Return the [x, y] coordinate for the center point of the cell that contains the specified text.  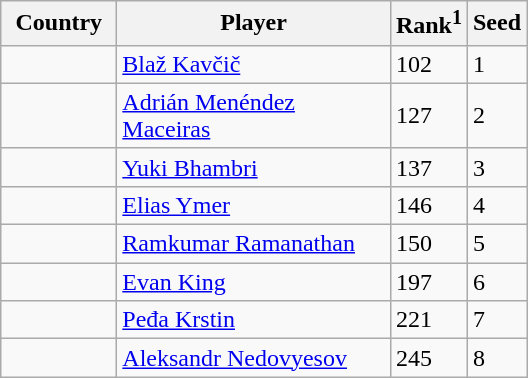
Blaž Kavčič [254, 64]
1 [496, 64]
137 [428, 167]
150 [428, 244]
Elias Ymer [254, 205]
245 [428, 358]
197 [428, 282]
Ramkumar Ramanathan [254, 244]
Aleksandr Nedovyesov [254, 358]
2 [496, 116]
5 [496, 244]
221 [428, 320]
Seed [496, 24]
146 [428, 205]
3 [496, 167]
127 [428, 116]
Yuki Bhambri [254, 167]
4 [496, 205]
Rank1 [428, 24]
6 [496, 282]
7 [496, 320]
Peđa Krstin [254, 320]
102 [428, 64]
Evan King [254, 282]
8 [496, 358]
Country [59, 24]
Adrián Menéndez Maceiras [254, 116]
Player [254, 24]
